For the text-containing cell, return its midpoint in (x, y) coordinate format. 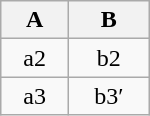
a2 (35, 58)
A (35, 20)
b2 (108, 58)
a3 (35, 96)
B (108, 20)
b3′ (108, 96)
